Find where the given text appears and provide that cell's center as (x, y) coordinate. 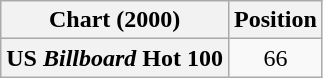
66 (276, 58)
US Billboard Hot 100 (115, 58)
Position (276, 20)
Chart (2000) (115, 20)
